Return the [x, y] coordinate for the center point of the cell that contains the specified text.  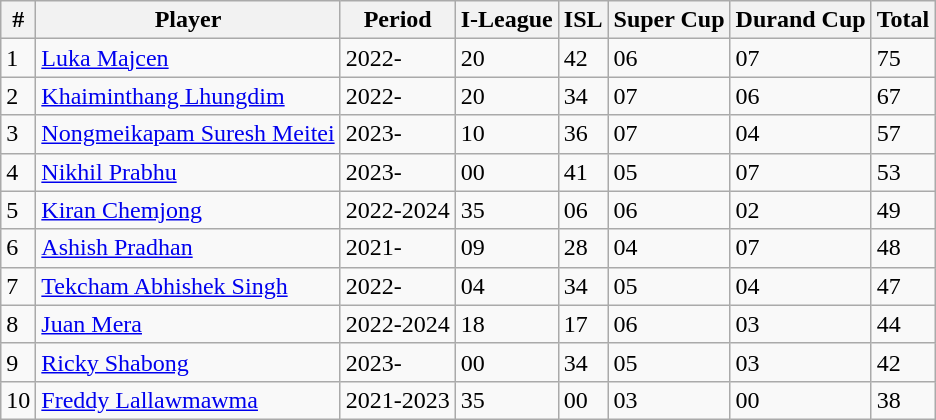
75 [903, 58]
53 [903, 172]
# [18, 20]
2021-2023 [398, 400]
Durand Cup [800, 20]
44 [903, 324]
67 [903, 96]
Khaiminthang Lhungdim [188, 96]
7 [18, 286]
02 [800, 210]
41 [583, 172]
Kiran Chemjong [188, 210]
28 [583, 248]
Super Cup [669, 20]
5 [18, 210]
I-League [506, 20]
Total [903, 20]
38 [903, 400]
17 [583, 324]
48 [903, 248]
3 [18, 134]
Luka Majcen [188, 58]
Ricky Shabong [188, 362]
49 [903, 210]
Period [398, 20]
Nikhil Prabhu [188, 172]
Nongmeikapam Suresh Meitei [188, 134]
6 [18, 248]
Ashish Pradhan [188, 248]
47 [903, 286]
Freddy Lallawmawma [188, 400]
4 [18, 172]
Juan Mera [188, 324]
1 [18, 58]
8 [18, 324]
Player [188, 20]
57 [903, 134]
18 [506, 324]
09 [506, 248]
36 [583, 134]
2 [18, 96]
2021- [398, 248]
ISL [583, 20]
9 [18, 362]
Tekcham Abhishek Singh [188, 286]
